Search for the cell housing the specified text and yield its (x, y) center coordinate. 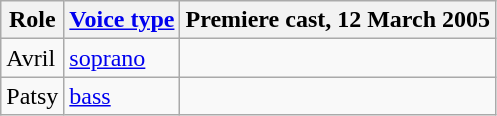
Patsy (32, 96)
Avril (32, 58)
Voice type (122, 20)
bass (122, 96)
Role (32, 20)
soprano (122, 58)
Premiere cast, 12 March 2005 (338, 20)
